Output the [x, y] coordinate of the center of the cell containing the given text.  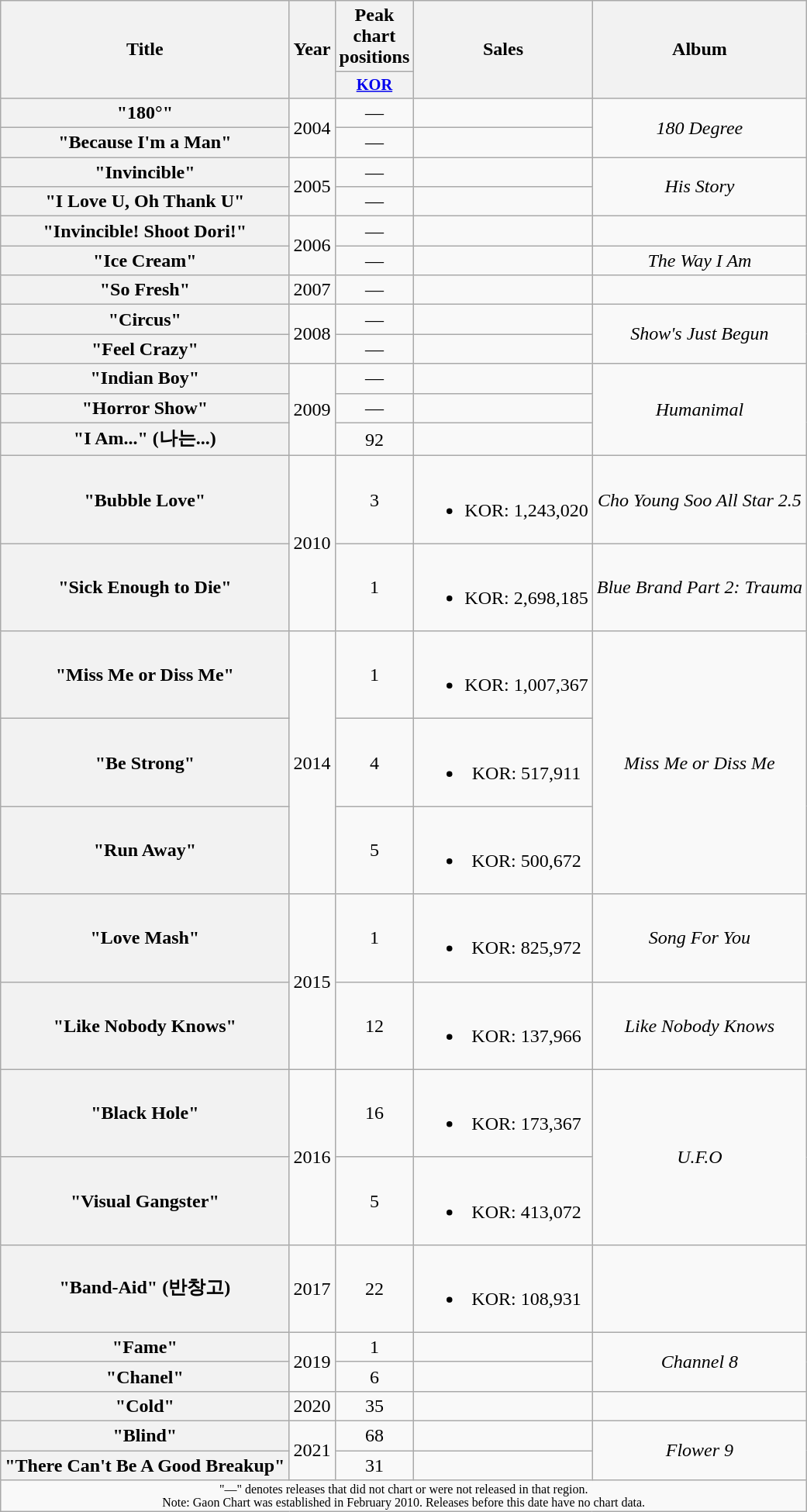
"Love Mash" [145, 938]
"Circus" [145, 319]
2016 [312, 1157]
U.F.O [699, 1157]
22 [374, 1289]
2004 [312, 127]
KOR: 173,367 [503, 1113]
KOR: 500,672 [503, 850]
"Invincible" [145, 172]
Humanimal [699, 409]
"Run Away" [145, 850]
"Horror Show" [145, 408]
2020 [312, 1406]
Year [312, 50]
12 [374, 1025]
31 [374, 1465]
KOR: 1,007,367 [503, 675]
"180°" [145, 112]
Flower 9 [699, 1451]
2019 [312, 1362]
Peak chart positions [374, 36]
2009 [312, 409]
"Fame" [145, 1347]
KOR: 2,698,185 [503, 588]
Show's Just Begun [699, 334]
"Like Nobody Knows" [145, 1025]
Song For You [699, 938]
180 Degree [699, 127]
2015 [312, 982]
KOR: 413,072 [503, 1200]
KOR [374, 85]
"Miss Me or Diss Me" [145, 675]
KOR: 137,966 [503, 1025]
"Bubble Love" [145, 499]
"I Am..." (나는...) [145, 439]
2017 [312, 1289]
"Cold" [145, 1406]
Sales [503, 50]
Album [699, 50]
4 [374, 763]
"Band-Aid" (반창고) [145, 1289]
KOR: 825,972 [503, 938]
"Feel Crazy" [145, 349]
"Sick Enough to Die" [145, 588]
KOR: 108,931 [503, 1289]
"Visual Gangster" [145, 1200]
"Be Strong" [145, 763]
16 [374, 1113]
92 [374, 439]
Title [145, 50]
68 [374, 1436]
2010 [312, 544]
"Invincible! Shoot Dori!" [145, 231]
Channel 8 [699, 1362]
Cho Young Soo All Star 2.5 [699, 499]
35 [374, 1406]
His Story [699, 187]
KOR: 1,243,020 [503, 499]
"There Can't Be A Good Breakup" [145, 1465]
2014 [312, 763]
Like Nobody Knows [699, 1025]
"Black Hole" [145, 1113]
2008 [312, 334]
"Indian Boy" [145, 378]
The Way I Am [699, 261]
"Ice Cream" [145, 261]
"Because I'm a Man" [145, 143]
3 [374, 499]
"Chanel" [145, 1376]
6 [374, 1376]
"I Love U, Oh Thank U" [145, 202]
2006 [312, 246]
Blue Brand Part 2: Trauma [699, 588]
2007 [312, 290]
2005 [312, 187]
"Blind" [145, 1436]
"So Fresh" [145, 290]
Miss Me or Diss Me [699, 763]
2021 [312, 1451]
KOR: 517,911 [503, 763]
